From the cell containing the given text, extract its center point as [x, y] coordinate. 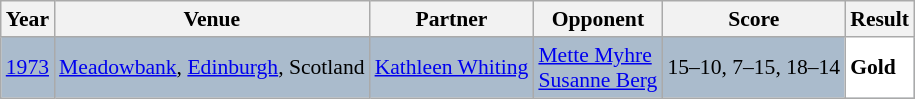
15–10, 7–15, 18–14 [754, 68]
Venue [212, 19]
Meadowbank, Edinburgh, Scotland [212, 68]
Gold [880, 68]
Kathleen Whiting [452, 68]
Score [754, 19]
Year [28, 19]
1973 [28, 68]
Opponent [598, 19]
Partner [452, 19]
Result [880, 19]
Mette Myhre Susanne Berg [598, 68]
